Output the (x, y) coordinate of the center of the cell containing the given text.  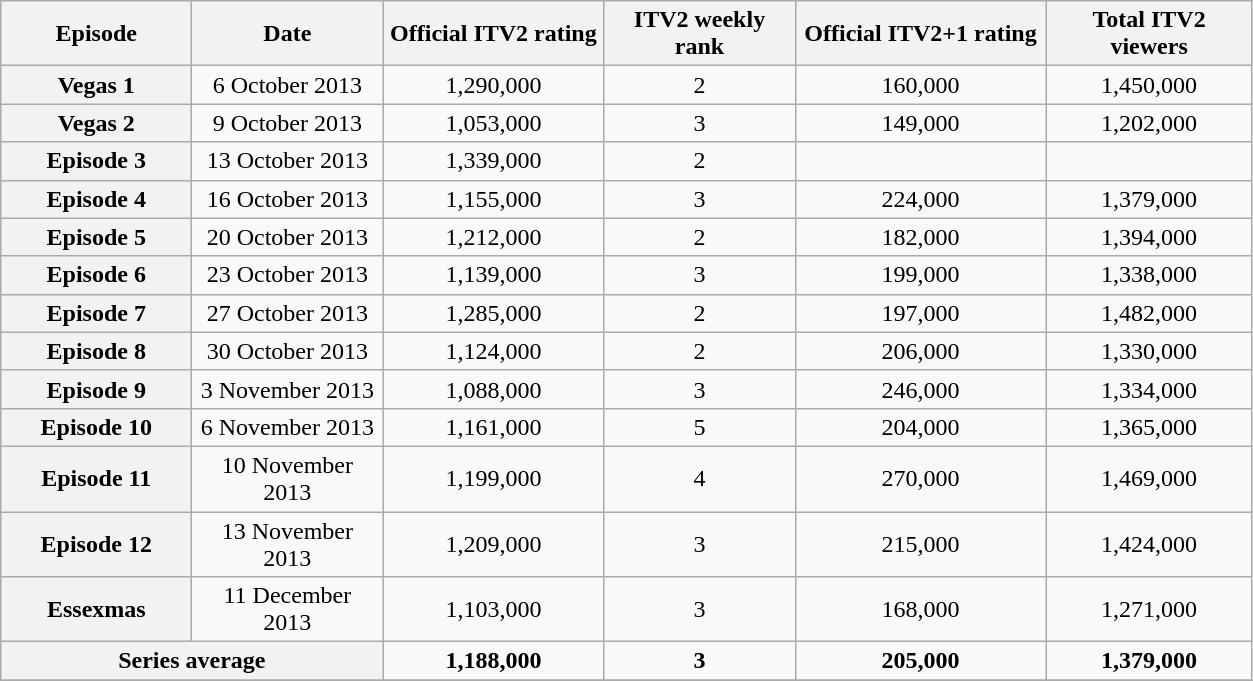
9 October 2013 (288, 123)
4 (700, 478)
Episode (96, 34)
13 October 2013 (288, 161)
1,334,000 (1149, 389)
199,000 (920, 275)
1,053,000 (494, 123)
6 November 2013 (288, 427)
1,339,000 (494, 161)
Total ITV2 viewers (1149, 34)
10 November 2013 (288, 478)
1,271,000 (1149, 610)
1,202,000 (1149, 123)
1,212,000 (494, 237)
Episode 10 (96, 427)
160,000 (920, 85)
20 October 2013 (288, 237)
205,000 (920, 661)
11 December 2013 (288, 610)
149,000 (920, 123)
27 October 2013 (288, 313)
1,290,000 (494, 85)
1,330,000 (1149, 351)
182,000 (920, 237)
ITV2 weekly rank (700, 34)
1,188,000 (494, 661)
30 October 2013 (288, 351)
1,338,000 (1149, 275)
1,155,000 (494, 199)
3 November 2013 (288, 389)
1,124,000 (494, 351)
Official ITV2 rating (494, 34)
Episode 6 (96, 275)
Episode 8 (96, 351)
1,199,000 (494, 478)
1,139,000 (494, 275)
Vegas 2 (96, 123)
224,000 (920, 199)
Episode 7 (96, 313)
23 October 2013 (288, 275)
13 November 2013 (288, 544)
206,000 (920, 351)
1,394,000 (1149, 237)
Essexmas (96, 610)
168,000 (920, 610)
Episode 4 (96, 199)
1,103,000 (494, 610)
1,161,000 (494, 427)
1,469,000 (1149, 478)
1,365,000 (1149, 427)
1,285,000 (494, 313)
270,000 (920, 478)
5 (700, 427)
1,424,000 (1149, 544)
1,088,000 (494, 389)
Official ITV2+1 rating (920, 34)
6 October 2013 (288, 85)
Episode 5 (96, 237)
Series average (192, 661)
Episode 3 (96, 161)
Date (288, 34)
204,000 (920, 427)
Episode 12 (96, 544)
1,482,000 (1149, 313)
Episode 11 (96, 478)
Vegas 1 (96, 85)
215,000 (920, 544)
16 October 2013 (288, 199)
Episode 9 (96, 389)
1,209,000 (494, 544)
1,450,000 (1149, 85)
197,000 (920, 313)
246,000 (920, 389)
